Identify which cell holds the provided text, then report its [X, Y] central coordinate. 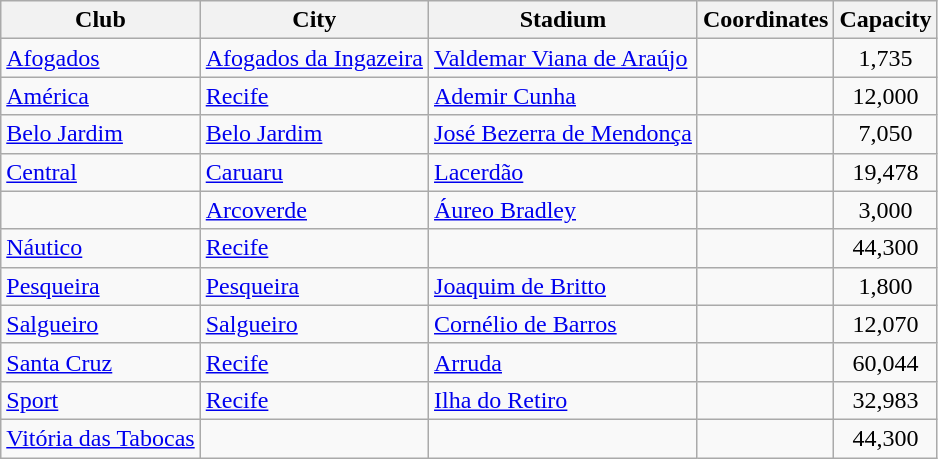
América [100, 96]
Áureo Bradley [564, 210]
32,983 [886, 400]
Ilha do Retiro [564, 400]
Coordinates [765, 20]
Náutico [100, 248]
Afogados [100, 58]
Central [100, 172]
1,800 [886, 286]
12,000 [886, 96]
Arruda [564, 362]
Santa Cruz [100, 362]
60,044 [886, 362]
Ademir Cunha [564, 96]
José Bezerra de Mendonça [564, 134]
Valdemar Viana de Araújo [564, 58]
Arcoverde [314, 210]
Cornélio de Barros [564, 324]
3,000 [886, 210]
Afogados da Ingazeira [314, 58]
1,735 [886, 58]
Sport [100, 400]
19,478 [886, 172]
Capacity [886, 20]
Joaquim de Britto [564, 286]
City [314, 20]
Stadium [564, 20]
7,050 [886, 134]
Vitória das Tabocas [100, 438]
Club [100, 20]
12,070 [886, 324]
Caruaru [314, 172]
Lacerdão [564, 172]
